Output the [X, Y] coordinate of the center of the cell containing the given text.  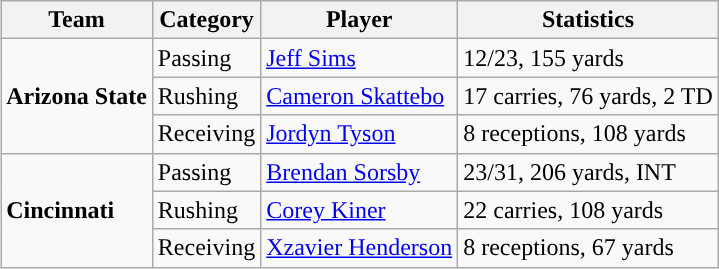
Statistics [588, 20]
Jeff Sims [360, 58]
Category [206, 20]
Cameron Skattebo [360, 96]
Cincinnati [77, 210]
17 carries, 76 yards, 2 TD [588, 96]
23/31, 206 yards, INT [588, 172]
22 carries, 108 yards [588, 210]
12/23, 155 yards [588, 58]
8 receptions, 108 yards [588, 134]
8 receptions, 67 yards [588, 248]
Corey Kiner [360, 210]
Jordyn Tyson [360, 134]
Xzavier Henderson [360, 248]
Arizona State [77, 96]
Brendan Sorsby [360, 172]
Team [77, 20]
Player [360, 20]
